Search for the cell housing the specified text and yield its [x, y] center coordinate. 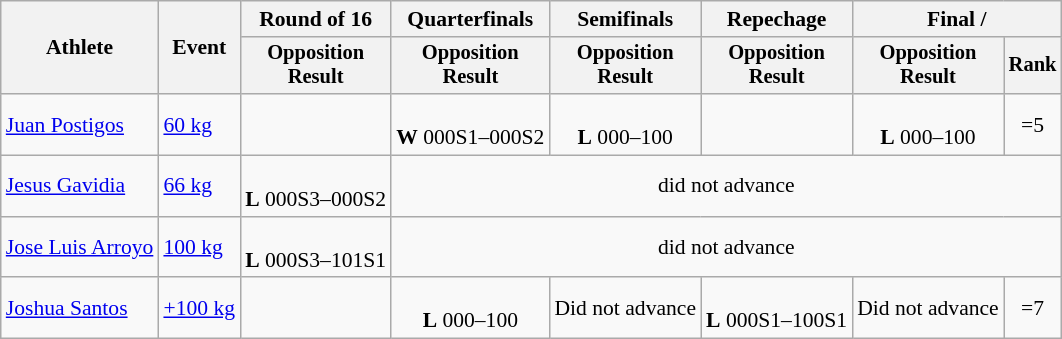
100 kg [199, 248]
Round of 16 [316, 19]
Jose Luis Arroyo [80, 248]
+100 kg [199, 308]
L 000S3–000S2 [316, 186]
60 kg [199, 124]
Repechage [776, 19]
=7 [1033, 308]
W 000S1–000S2 [470, 124]
Joshua Santos [80, 308]
Quarterfinals [470, 19]
L 000S3–101S1 [316, 248]
L 000S1–100S1 [776, 308]
Semifinals [625, 19]
Jesus Gavidia [80, 186]
66 kg [199, 186]
Event [199, 48]
=5 [1033, 124]
Final / [956, 19]
Rank [1033, 66]
Juan Postigos [80, 124]
Athlete [80, 48]
